From the cell containing the given text, extract its center point as [x, y] coordinate. 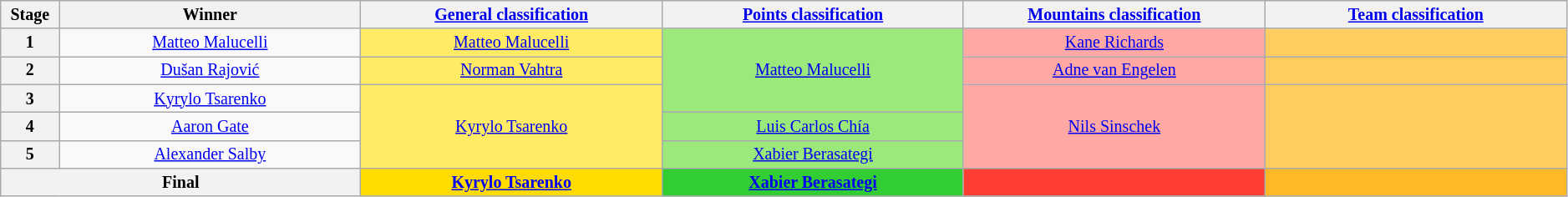
1 [30, 43]
Alexander Salby [211, 154]
Stage [30, 15]
4 [30, 127]
General classification [511, 15]
Final [180, 182]
Team classification [1415, 15]
Kane Richards [1114, 43]
Luis Carlos Chía [814, 127]
Dušan Rajović [211, 70]
Nils Sinschek [1114, 126]
2 [30, 70]
Points classification [814, 15]
Adne van Engelen [1114, 70]
Aaron Gate [211, 127]
Norman Vahtra [511, 70]
5 [30, 154]
3 [30, 98]
Mountains classification [1114, 15]
Winner [211, 15]
